From the cell containing the given text, extract its center point as [X, Y] coordinate. 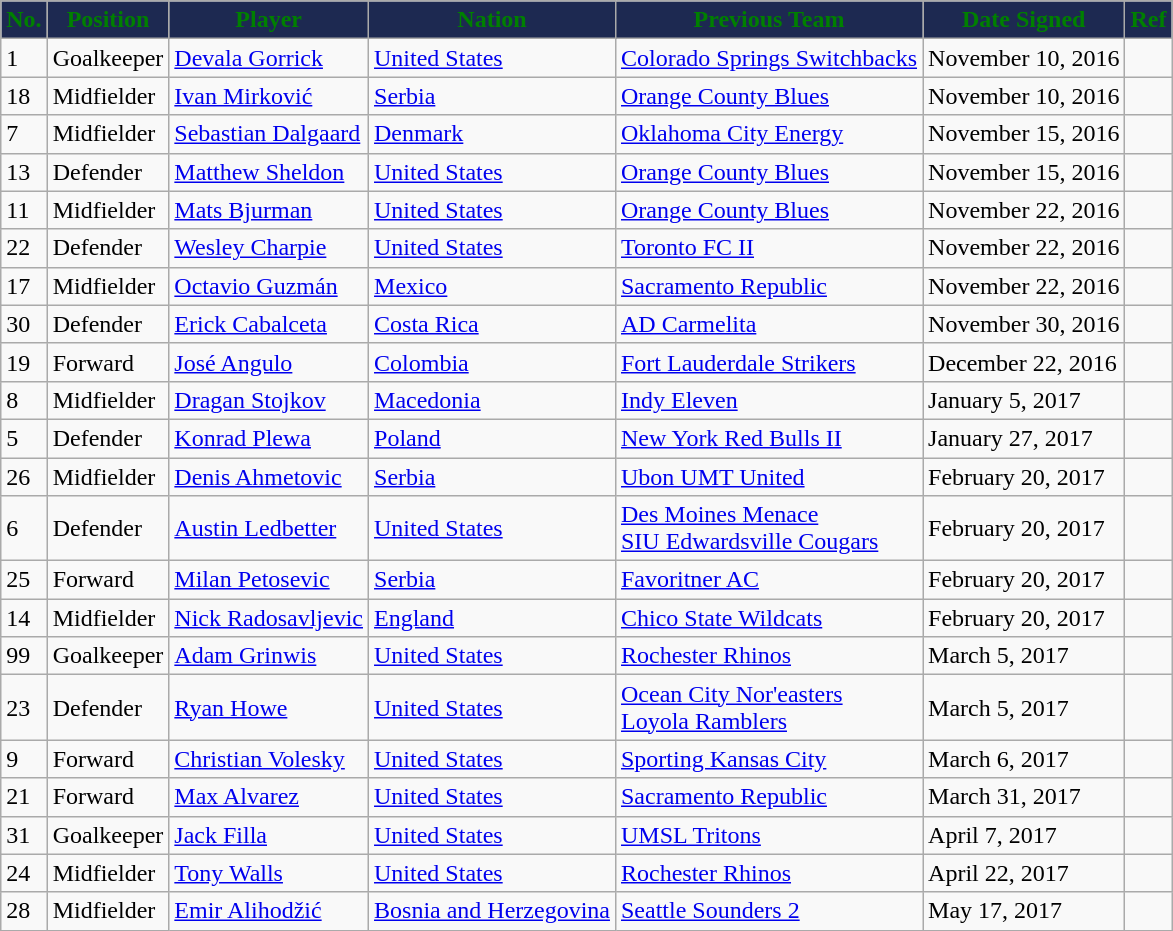
13 [24, 172]
Toronto FC II [768, 248]
19 [24, 362]
Position [108, 20]
Octavio Guzmán [269, 286]
21 [24, 797]
No. [24, 20]
Wesley Charpie [269, 248]
25 [24, 580]
Ref [1148, 20]
Adam Grinwis [269, 656]
Christian Volesky [269, 759]
17 [24, 286]
January 27, 2017 [1024, 438]
Chico State Wildcats [768, 618]
Macedonia [492, 400]
Matthew Sheldon [269, 172]
Indy Eleven [768, 400]
31 [24, 835]
April 22, 2017 [1024, 873]
April 7, 2017 [1024, 835]
Player [269, 20]
Jack Filla [269, 835]
Emir Alihodžić [269, 911]
Colorado Springs Switchbacks [768, 58]
24 [24, 873]
Sporting Kansas City [768, 759]
1 [24, 58]
Denmark [492, 134]
Dragan Stojkov [269, 400]
Favoritner AC [768, 580]
January 5, 2017 [1024, 400]
Ryan Howe [269, 708]
Max Alvarez [269, 797]
March 6, 2017 [1024, 759]
March 31, 2017 [1024, 797]
7 [24, 134]
Ubon UMT United [768, 477]
Milan Petosevic [269, 580]
Mats Bjurman [269, 210]
Ocean City Nor'easters Loyola Ramblers [768, 708]
Mexico [492, 286]
Previous Team [768, 20]
9 [24, 759]
Ivan Mirković [269, 96]
New York Red Bulls II [768, 438]
26 [24, 477]
Nation [492, 20]
28 [24, 911]
Date Signed [1024, 20]
UMSL Tritons [768, 835]
14 [24, 618]
AD Carmelita [768, 324]
December 22, 2016 [1024, 362]
Sebastian Dalgaard [269, 134]
23 [24, 708]
Bosnia and Herzegovina [492, 911]
11 [24, 210]
8 [24, 400]
99 [24, 656]
Devala Gorrick [269, 58]
Konrad Plewa [269, 438]
Costa Rica [492, 324]
22 [24, 248]
Colombia [492, 362]
Erick Cabalceta [269, 324]
Nick Radosavljevic [269, 618]
Fort Lauderdale Strikers [768, 362]
Tony Walls [269, 873]
May 17, 2017 [1024, 911]
Des Moines Menace SIU Edwardsville Cougars [768, 528]
November 30, 2016 [1024, 324]
30 [24, 324]
18 [24, 96]
England [492, 618]
Denis Ahmetovic [269, 477]
5 [24, 438]
Austin Ledbetter [269, 528]
Seattle Sounders 2 [768, 911]
José Angulo [269, 362]
Poland [492, 438]
6 [24, 528]
Oklahoma City Energy [768, 134]
